Return (X, Y) of the center of cell containing provided text 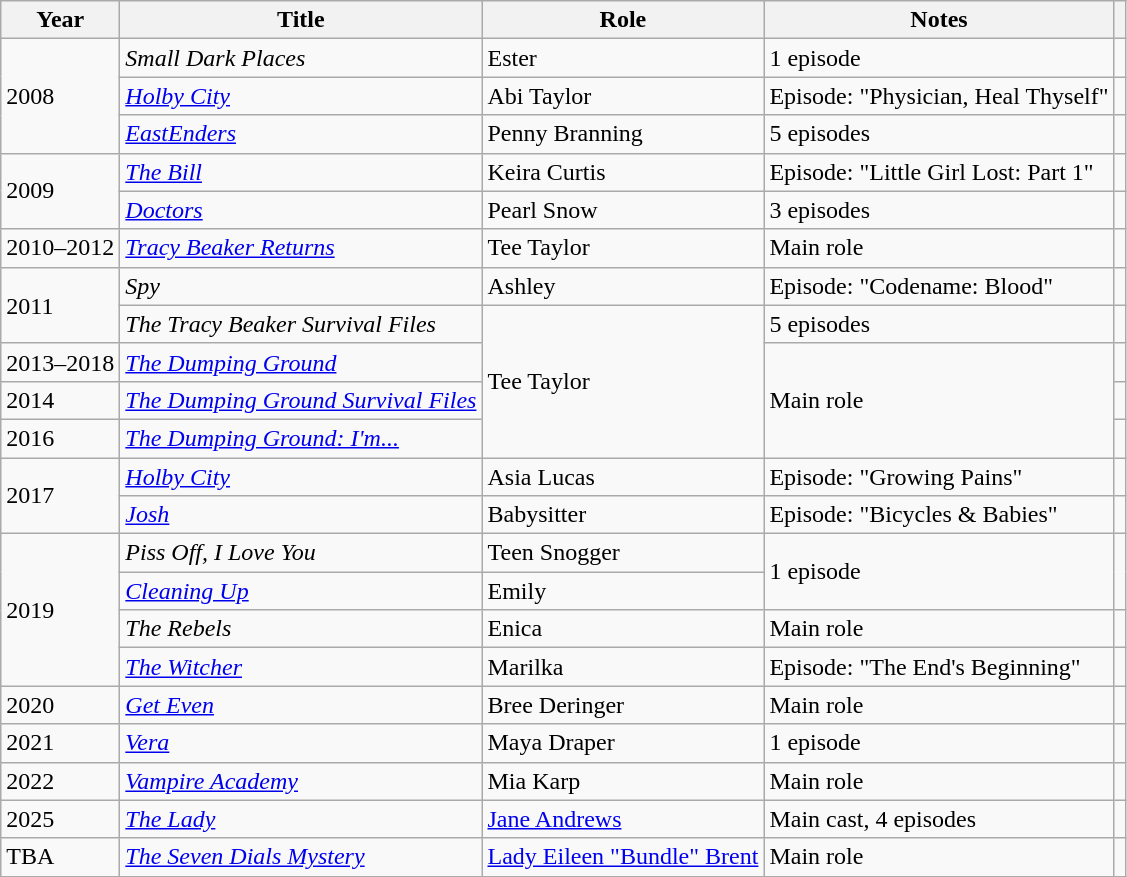
The Bill (301, 172)
2016 (60, 438)
Role (623, 20)
Ashley (623, 286)
The Dumping Ground Survival Files (301, 400)
Vera (301, 743)
Spy (301, 286)
2021 (60, 743)
TBA (60, 857)
Episode: "The End's Beginning" (939, 667)
Year (60, 20)
The Tracy Beaker Survival Files (301, 324)
The Lady (301, 819)
2022 (60, 781)
Asia Lucas (623, 477)
Vampire Academy (301, 781)
Keira Curtis (623, 172)
Episode: "Bicycles & Babies" (939, 515)
Cleaning Up (301, 591)
The Dumping Ground (301, 362)
Penny Branning (623, 134)
Marilka (623, 667)
Teen Snogger (623, 553)
The Witcher (301, 667)
Doctors (301, 210)
Mia Karp (623, 781)
Piss Off, I Love You (301, 553)
Tracy Beaker Returns (301, 248)
Bree Deringer (623, 705)
The Dumping Ground: I'm... (301, 438)
The Rebels (301, 629)
2011 (60, 305)
2013–2018 (60, 362)
2020 (60, 705)
2025 (60, 819)
Notes (939, 20)
Abi Taylor (623, 96)
Get Even (301, 705)
Jane Andrews (623, 819)
Main cast, 4 episodes (939, 819)
2014 (60, 400)
2010–2012 (60, 248)
EastEnders (301, 134)
Title (301, 20)
2009 (60, 191)
Episode: "Little Girl Lost: Part 1" (939, 172)
3 episodes (939, 210)
Episode: "Physician, Heal Thyself" (939, 96)
Babysitter (623, 515)
The Seven Dials Mystery (301, 857)
Lady Eileen "Bundle" Brent (623, 857)
2017 (60, 496)
Maya Draper (623, 743)
2019 (60, 610)
Small Dark Places (301, 58)
Enica (623, 629)
Emily (623, 591)
Josh (301, 515)
Episode: "Growing Pains" (939, 477)
Pearl Snow (623, 210)
Ester (623, 58)
2008 (60, 96)
Episode: "Codename: Blood" (939, 286)
